Find where the given text appears and provide that cell's center as [x, y] coordinate. 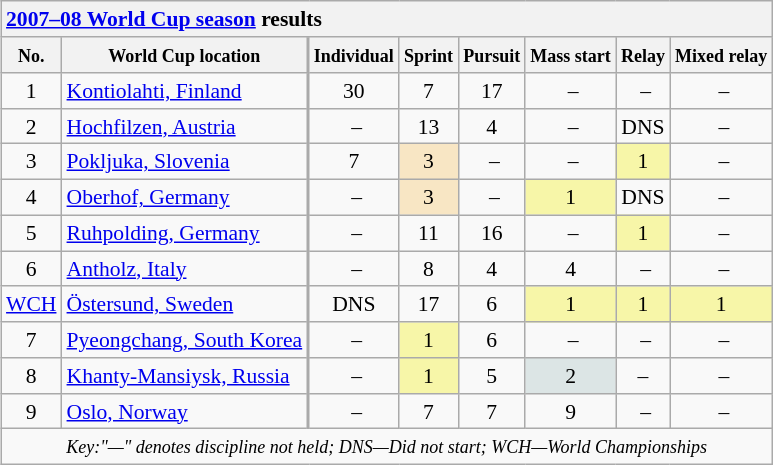
Khanty-Mansiysk, Russia [185, 376]
WCH [31, 304]
Mixed relay [721, 55]
Ruhpolding, Germany [185, 233]
2007–08 World Cup season results [386, 19]
Pursuit [492, 55]
Östersund, Sweden [185, 304]
Mass start [570, 55]
Oberhof, Germany [185, 197]
30 [354, 91]
13 [428, 126]
World Cup location [185, 55]
Antholz, Italy [185, 269]
Relay [643, 55]
11 [428, 233]
Individual [354, 55]
16 [492, 233]
Oslo, Norway [185, 411]
No. [31, 55]
Kontiolahti, Finland [185, 91]
Sprint [428, 55]
Hochfilzen, Austria [185, 126]
Pyeongchang, South Korea [185, 340]
Pokljuka, Slovenia [185, 162]
Key:"—" denotes discipline not held; DNS—Did not start; WCH—World Championships [386, 447]
